Detect which cell encompasses the target text, then output its [x, y] center coordinate. 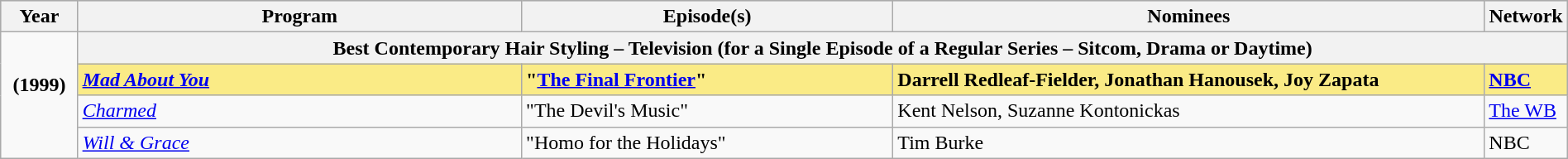
Mad About You [299, 79]
Best Contemporary Hair Styling – Television (for a Single Episode of a Regular Series – Sitcom, Drama or Daytime) [822, 48]
"Homo for the Holidays" [708, 142]
Network [1526, 17]
Nominees [1189, 17]
Year [40, 17]
"The Final Frontier" [708, 79]
"The Devil's Music" [708, 111]
Kent Nelson, Suzanne Kontonickas [1189, 111]
Episode(s) [708, 17]
Will & Grace [299, 142]
Darrell Redleaf-Fielder, Jonathan Hanousek, Joy Zapata [1189, 79]
(1999) [40, 95]
Program [299, 17]
Tim Burke [1189, 142]
Charmed [299, 111]
The WB [1526, 111]
